Return the (x, y) coordinate for the center point of the cell that contains the specified text.  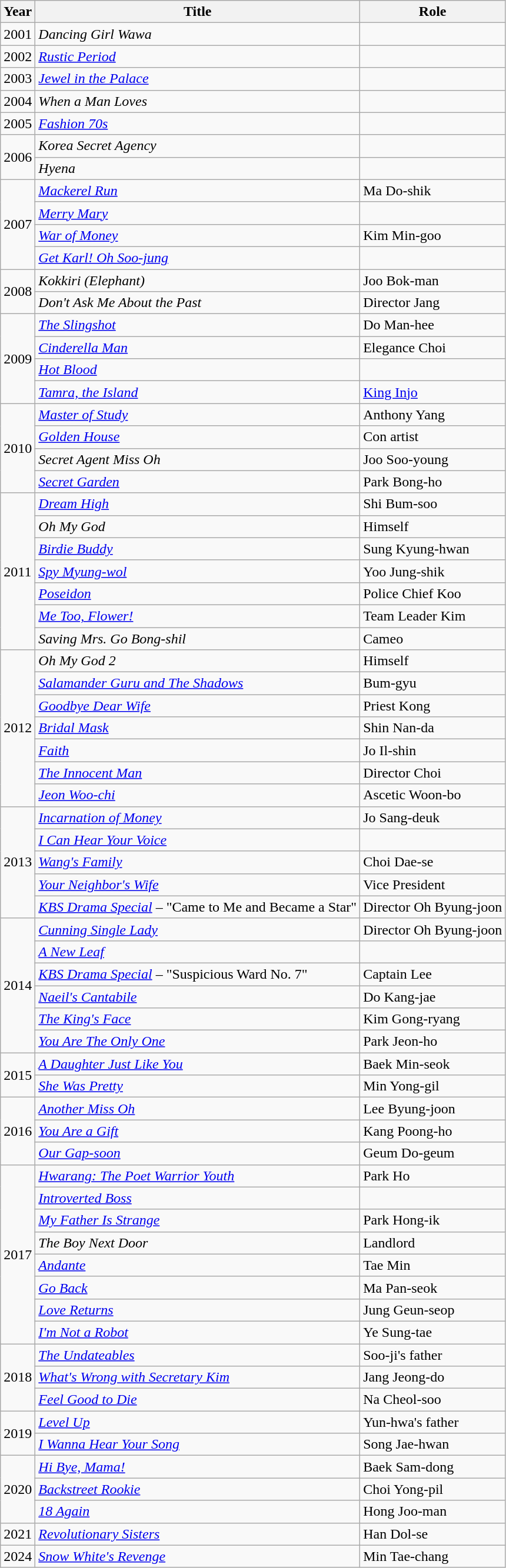
Faith (198, 750)
Park Bong-ho (433, 482)
Hot Blood (198, 370)
Yun-hwa's father (433, 1422)
Backstreet Rookie (198, 1489)
Kang Poong-ho (433, 1131)
2019 (18, 1433)
Na Cheol-soo (433, 1400)
18 Again (198, 1512)
Oh My God (198, 526)
2017 (18, 1254)
The Undateables (198, 1355)
I'm Not a Robot (198, 1332)
Captain Lee (433, 974)
I Wanna Hear Your Song (198, 1444)
2012 (18, 728)
Saving Mrs. Go Bong-shil (198, 638)
Love Returns (198, 1310)
Mackerel Run (198, 191)
2003 (18, 79)
Jeon Woo-chi (198, 795)
Bum-gyu (433, 683)
Kim Min-goo (433, 235)
Baek Min-seok (433, 1064)
The Boy Next Door (198, 1243)
Title (198, 12)
2020 (18, 1489)
Hong Joo-man (433, 1512)
Jo Sang-deuk (433, 818)
Jang Jeong-do (433, 1377)
2014 (18, 985)
2001 (18, 34)
Poseidon (198, 593)
2024 (18, 1556)
Ascetic Woon-bo (433, 795)
Choi Dae-se (433, 862)
Our Gap-soon (198, 1153)
Min Yong-gil (433, 1086)
Spy Myung-wol (198, 571)
Cunning Single Lady (198, 929)
2002 (18, 56)
Revolutionary Sisters (198, 1534)
Hwarang: The Poet Warrior Youth (198, 1176)
KBS Drama Special – "Came to Me and Became a Star" (198, 907)
Cameo (433, 638)
Sung Kyung-hwan (433, 549)
Han Dol-se (433, 1534)
Hi Bye, Mama! (198, 1467)
Shin Nan-da (433, 728)
Don't Ask Me About the Past (198, 303)
Kokkiri (Elephant) (198, 281)
Salamander Guru and The Shadows (198, 683)
You Are a Gift (198, 1131)
Introverted Boss (198, 1198)
2005 (18, 124)
She Was Pretty (198, 1086)
Role (433, 12)
Snow White's Revenge (198, 1556)
Master of Study (198, 415)
The Slingshot (198, 325)
Director Choi (433, 773)
Con artist (433, 437)
Me Too, Flower! (198, 616)
Jo Il-shin (433, 750)
2007 (18, 224)
What's Wrong with Secretary Kim (198, 1377)
The Innocent Man (198, 773)
Wang's Family (198, 862)
Priest Kong (433, 706)
Baek Sam-dong (433, 1467)
2013 (18, 862)
Do Kang-jae (433, 997)
Ye Sung-tae (433, 1332)
Director Jang (433, 303)
Bridal Mask (198, 728)
Jewel in the Palace (198, 79)
King Injo (433, 392)
Korea Secret Agency (198, 146)
Naeil's Cantabile (198, 997)
Vice President (433, 885)
2008 (18, 292)
KBS Drama Special – "Suspicious Ward No. 7" (198, 974)
Elegance Choi (433, 348)
Park Hong-ik (433, 1220)
Ma Do-shik (433, 191)
Yoo Jung-shik (433, 571)
Do Man-hee (433, 325)
2004 (18, 101)
Your Neighbor's Wife (198, 885)
Ma Pan-seok (433, 1287)
Lee Byung-joon (433, 1109)
A Daughter Just Like You (198, 1064)
2016 (18, 1131)
Tamra, the Island (198, 392)
Jung Geun-seop (433, 1310)
2018 (18, 1377)
2011 (18, 571)
Go Back (198, 1287)
The King's Face (198, 1019)
Choi Yong-pil (433, 1489)
Park Jeon-ho (433, 1042)
Incarnation of Money (198, 818)
2015 (18, 1075)
Dream High (198, 504)
Anthony Yang (433, 415)
When a Man Loves (198, 101)
Feel Good to Die (198, 1400)
Golden House (198, 437)
Secret Agent Miss Oh (198, 459)
Landlord (433, 1243)
2021 (18, 1534)
Birdie Buddy (198, 549)
Dancing Girl Wawa (198, 34)
Geum Do-geum (433, 1153)
Another Miss Oh (198, 1109)
2009 (18, 359)
Year (18, 12)
Goodbye Dear Wife (198, 706)
Oh My God 2 (198, 661)
Tae Min (433, 1265)
Get Karl! Oh Soo-jung (198, 258)
Shi Bum-soo (433, 504)
Cinderella Man (198, 348)
Fashion 70s (198, 124)
Min Tae-chang (433, 1556)
Park Ho (433, 1176)
Police Chief Koo (433, 593)
2010 (18, 448)
Song Jae-hwan (433, 1444)
Kim Gong-ryang (433, 1019)
You Are The Only One (198, 1042)
War of Money (198, 235)
Rustic Period (198, 56)
Joo Bok-man (433, 281)
Soo-ji's father (433, 1355)
Andante (198, 1265)
Team Leader Kim (433, 616)
Level Up (198, 1422)
Secret Garden (198, 482)
A New Leaf (198, 952)
I Can Hear Your Voice (198, 840)
Hyena (198, 168)
My Father Is Strange (198, 1220)
2006 (18, 157)
Merry Mary (198, 213)
Joo Soo-young (433, 459)
